Find where the given text appears and provide that cell's center as (x, y) coordinate. 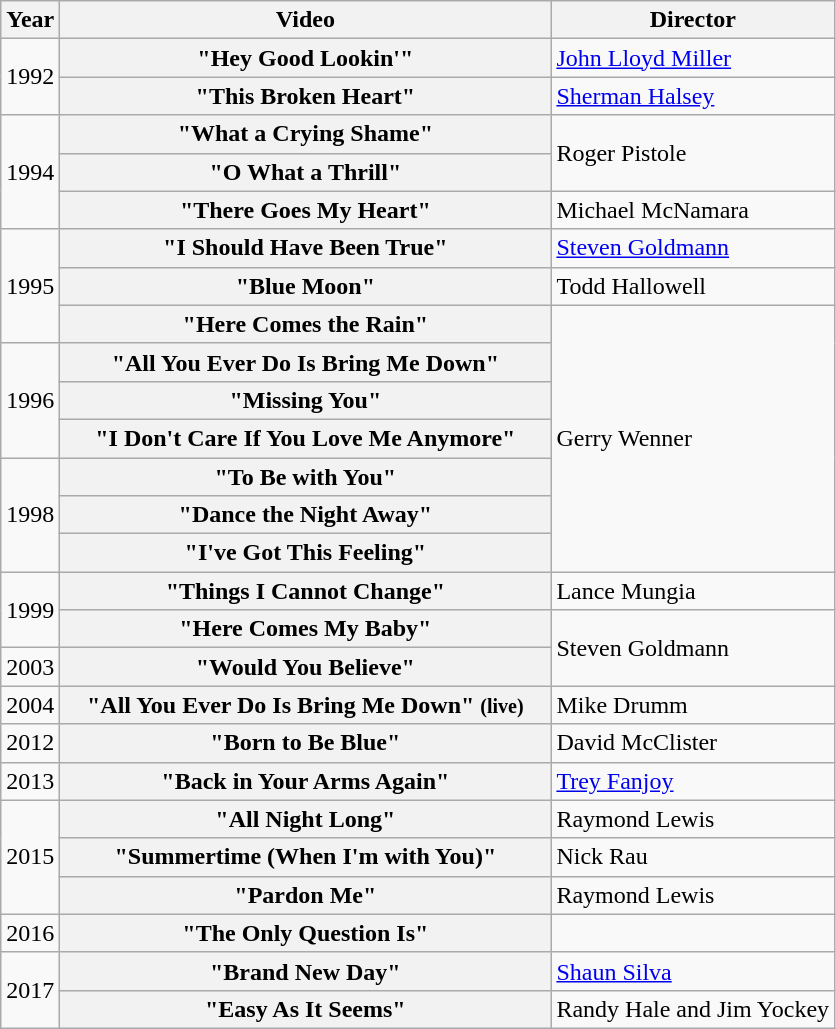
2004 (30, 705)
Video (306, 20)
"Here Comes My Baby" (306, 629)
"Back in Your Arms Again" (306, 781)
"Born to Be Blue" (306, 743)
John Lloyd Miller (693, 58)
Director (693, 20)
2013 (30, 781)
Nick Rau (693, 857)
"Brand New Day" (306, 971)
2003 (30, 667)
Gerry Wenner (693, 438)
"Things I Cannot Change" (306, 591)
"I Don't Care If You Love Me Anymore" (306, 438)
"Pardon Me" (306, 895)
"All Night Long" (306, 819)
Randy Hale and Jim Yockey (693, 1009)
Lance Mungia (693, 591)
"All You Ever Do Is Bring Me Down" (306, 362)
1998 (30, 515)
"Here Comes the Rain" (306, 324)
2012 (30, 743)
"What a Crying Shame" (306, 134)
Roger Pistole (693, 153)
Shaun Silva (693, 971)
"O What a Thrill" (306, 172)
1996 (30, 400)
Year (30, 20)
David McClister (693, 743)
2015 (30, 857)
"Easy As It Seems" (306, 1009)
"Missing You" (306, 400)
1999 (30, 610)
"Summertime (When I'm with You)" (306, 857)
"Would You Believe" (306, 667)
"The Only Question Is" (306, 933)
2016 (30, 933)
2017 (30, 990)
"There Goes My Heart" (306, 210)
"Hey Good Lookin'" (306, 58)
"Blue Moon" (306, 286)
"I Should Have Been True" (306, 248)
1994 (30, 172)
Trey Fanjoy (693, 781)
Todd Hallowell (693, 286)
"To Be with You" (306, 477)
Mike Drumm (693, 705)
Michael McNamara (693, 210)
"I've Got This Feeling" (306, 553)
"This Broken Heart" (306, 96)
"All You Ever Do Is Bring Me Down" (live) (306, 705)
Sherman Halsey (693, 96)
"Dance the Night Away" (306, 515)
1995 (30, 286)
1992 (30, 77)
